Find where the given text appears and provide that cell's center as [X, Y] coordinate. 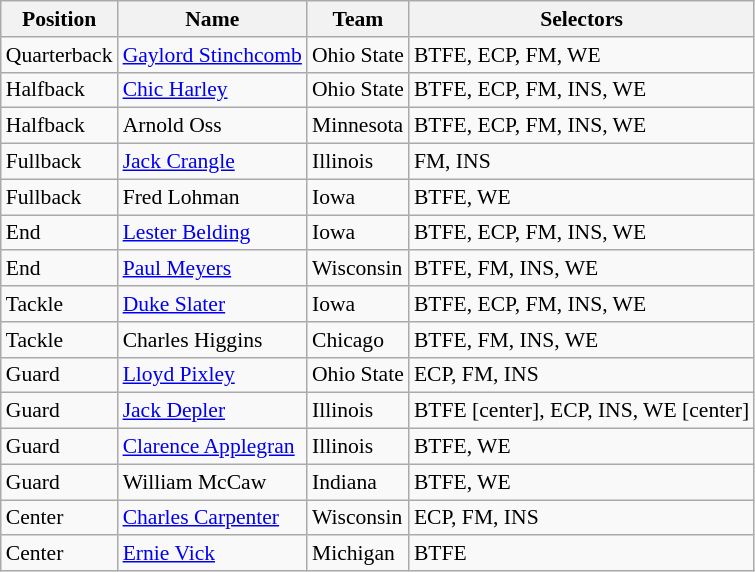
BTFE [582, 554]
Chic Harley [212, 90]
Charles Carpenter [212, 518]
Charles Higgins [212, 340]
Indiana [358, 482]
Fred Lohman [212, 197]
Arnold Oss [212, 126]
Chicago [358, 340]
Gaylord Stinchcomb [212, 55]
Lester Belding [212, 233]
Selectors [582, 19]
Minnesota [358, 126]
Position [60, 19]
Michigan [358, 554]
Paul Meyers [212, 269]
Quarterback [60, 55]
Team [358, 19]
Ernie Vick [212, 554]
William McCaw [212, 482]
Name [212, 19]
Lloyd Pixley [212, 375]
FM, INS [582, 162]
Duke Slater [212, 304]
Clarence Applegran [212, 447]
BTFE, ECP, FM, WE [582, 55]
Jack Depler [212, 411]
Jack Crangle [212, 162]
BTFE [center], ECP, INS, WE [center] [582, 411]
